Output the [X, Y] coordinate of the center of the cell containing the given text.  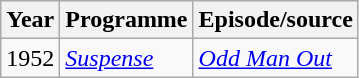
Odd Man Out [276, 58]
Year [30, 20]
Programme [126, 20]
Suspense [126, 58]
Episode/source [276, 20]
1952 [30, 58]
